Provide the (X, Y) coordinate of the cell's center where the given text is located.  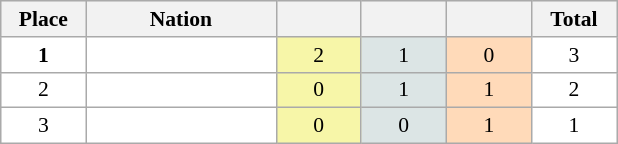
Place (44, 19)
Total (574, 19)
Nation (181, 19)
